Return the [X, Y] coordinate for the center point of the cell that contains the specified text.  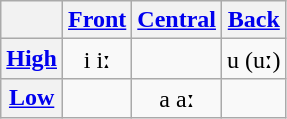
Front [98, 20]
i iː [98, 59]
a aː [177, 98]
Back [254, 20]
High [32, 59]
Low [32, 98]
u (uː) [254, 59]
Central [177, 20]
